Search for the cell housing the specified text and yield its [x, y] center coordinate. 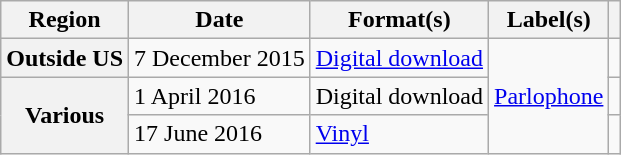
Various [65, 115]
Label(s) [549, 20]
7 December 2015 [220, 58]
Region [65, 20]
Date [220, 20]
Outside US [65, 58]
1 April 2016 [220, 96]
17 June 2016 [220, 134]
Format(s) [399, 20]
Parlophone [549, 96]
Vinyl [399, 134]
